From the cell containing the given text, extract its center point as [x, y] coordinate. 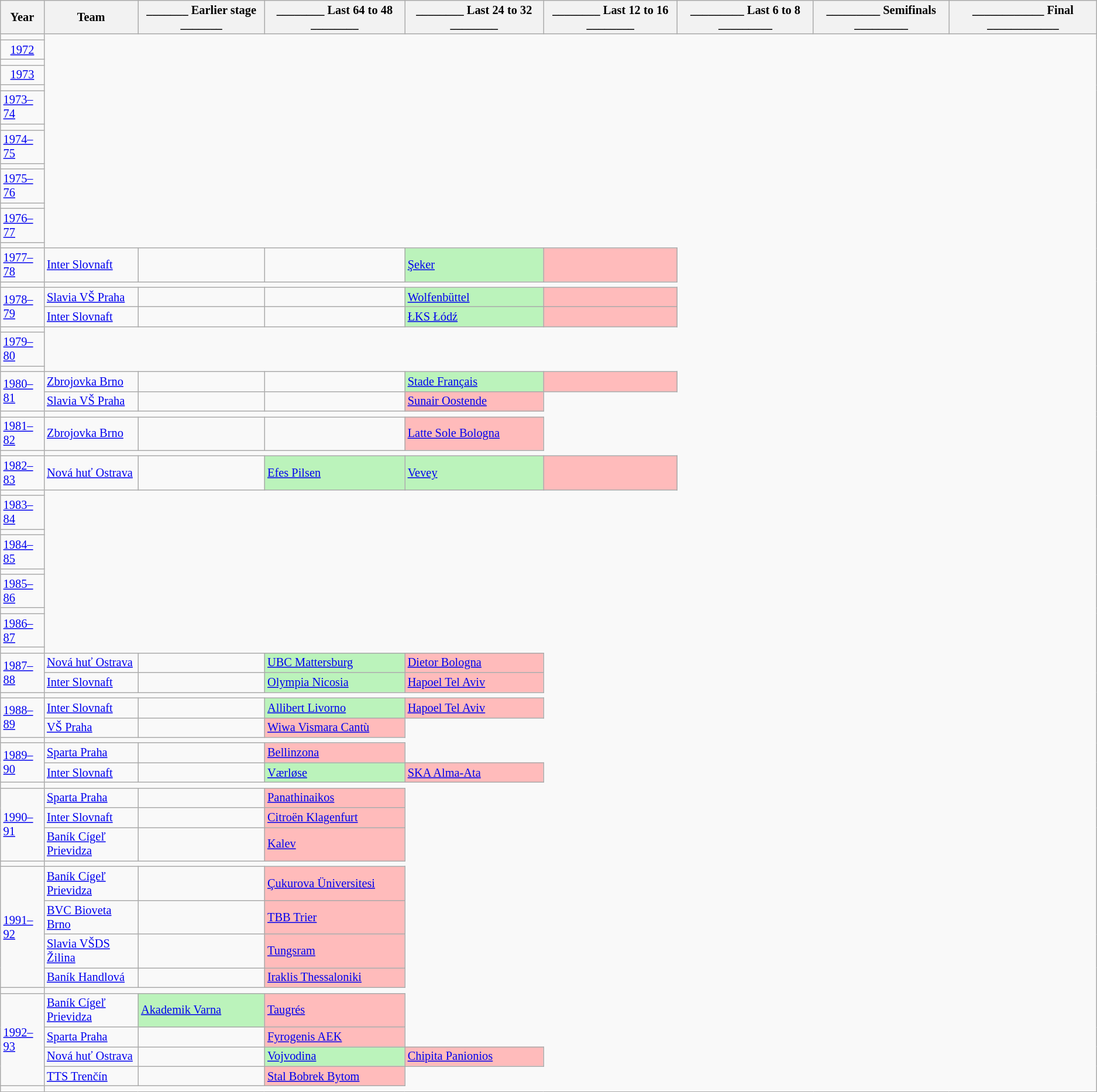
Stade Français [474, 381]
1981–82 [22, 433]
1989–90 [22, 763]
1986–87 [22, 631]
1980–81 [22, 391]
Taugrés [335, 1010]
____________ Final ____________ [1023, 17]
Stal Bobrek Bytom [335, 1076]
Team [91, 17]
Vojvodina [335, 1056]
1982–83 [22, 473]
Wiwa Vismara Cantù [335, 728]
1973 [22, 75]
Şeker [474, 265]
Latte Sole Bologna [474, 433]
Allibert Livorno [335, 708]
1985–86 [22, 591]
_________ Semifinals _________ [881, 17]
________ Last 24 to 32 ________ [474, 17]
1978–79 [22, 306]
Year [22, 17]
Citroën Klagenfurt [335, 818]
SKA Alma-Ata [474, 773]
ŁKS Łódź [474, 316]
1974–75 [22, 147]
1984–85 [22, 552]
1976–77 [22, 225]
1988–89 [22, 717]
VŠ Praha [91, 728]
________ Last 12 to 16 ________ [611, 17]
Vevey [474, 473]
________ Last 64 to 48 ________ [335, 17]
Dietor Bologna [474, 663]
1992–93 [22, 1040]
Slavia VŠDS Žilina [91, 951]
Akademik Varna [201, 1010]
Çukurova Üniversitesi [335, 884]
Tungsram [335, 951]
Olympia Nicosia [335, 683]
1979–80 [22, 349]
BVC Bioveta Brno [91, 917]
1977–78 [22, 265]
Fyrogenis AEK [335, 1036]
Iraklis Thessaloniki [335, 977]
Wolfenbüttel [474, 297]
Efes Pilsen [335, 473]
_______ Earlier stage _______ [201, 17]
1973–74 [22, 107]
_________ Last 6 to 8 _________ [745, 17]
Sunair Oostende [474, 401]
1990–91 [22, 825]
UBC Mattersburg [335, 663]
TTS Trenčín [91, 1076]
1987–88 [22, 673]
1983–84 [22, 512]
Bellinzona [335, 753]
1972 [22, 50]
Chipita Panionios [474, 1056]
Værløse [335, 773]
Kalev [335, 844]
TBB Trier [335, 917]
Baník Handlová [91, 977]
Panathinaikos [335, 798]
1975–76 [22, 186]
1991–92 [22, 928]
